Determine the (x, y) coordinate at the center of the cell enclosing the given text.  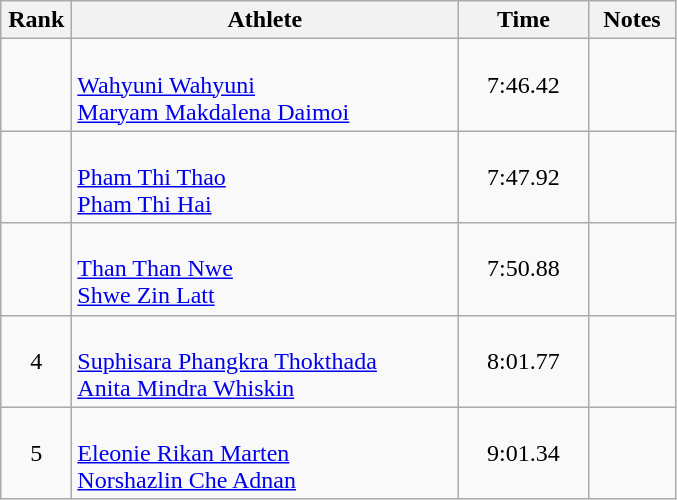
7:47.92 (524, 177)
Pham Thi ThaoPham Thi Hai (265, 177)
Suphisara Phangkra ThokthadaAnita Mindra Whiskin (265, 361)
7:46.42 (524, 85)
Athlete (265, 20)
Notes (632, 20)
8:01.77 (524, 361)
9:01.34 (524, 453)
Wahyuni WahyuniMaryam Makdalena Daimoi (265, 85)
Eleonie Rikan MartenNorshazlin Che Adnan (265, 453)
5 (36, 453)
Than Than NweShwe Zin Latt (265, 269)
7:50.88 (524, 269)
Rank (36, 20)
4 (36, 361)
Time (524, 20)
